Output the [X, Y] coordinate of the center of the cell containing the given text.  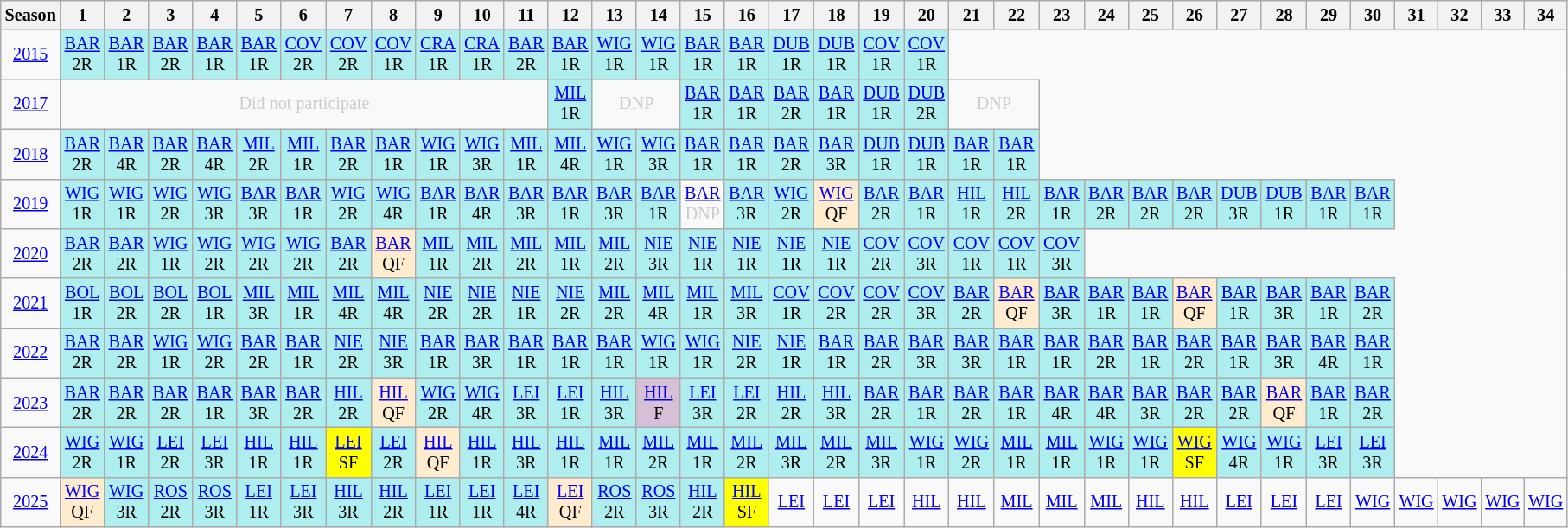
30 [1373, 16]
29 [1329, 16]
2020 [31, 254]
5 [259, 16]
3 [171, 16]
19 [882, 16]
34 [1546, 16]
11 [526, 16]
LEI4R [526, 502]
2025 [31, 502]
12 [570, 16]
33 [1502, 16]
2 [126, 16]
32 [1459, 16]
2018 [31, 154]
20 [927, 16]
DUB3R [1239, 204]
23 [1061, 16]
2022 [31, 353]
22 [1017, 16]
2023 [31, 403]
25 [1150, 16]
Season [31, 16]
BARDNP [702, 204]
9 [437, 16]
26 [1195, 16]
1 [83, 16]
6 [303, 16]
31 [1417, 16]
DUB2R [927, 105]
HILSF [747, 502]
28 [1284, 16]
2024 [31, 453]
LEISF [348, 453]
13 [614, 16]
18 [836, 16]
2019 [31, 204]
4 [214, 16]
LEIQF [570, 502]
15 [702, 16]
24 [1106, 16]
21 [972, 16]
8 [393, 16]
2017 [31, 105]
2021 [31, 303]
7 [348, 16]
14 [659, 16]
27 [1239, 16]
10 [482, 16]
Did not participate [304, 105]
WIGSF [1195, 453]
16 [747, 16]
17 [791, 16]
HILF [659, 403]
2015 [31, 54]
